Extract the (x, y) coordinate from the center of the cell holding the provided text.  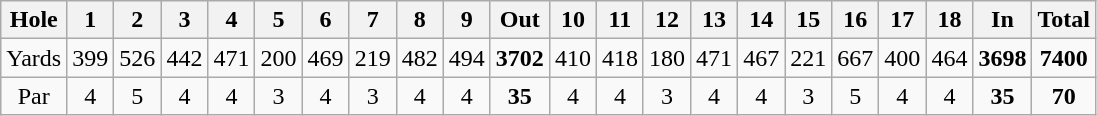
7400 (1064, 58)
464 (950, 58)
400 (902, 58)
410 (572, 58)
399 (90, 58)
2 (138, 20)
221 (808, 58)
3702 (520, 58)
70 (1064, 96)
200 (278, 58)
526 (138, 58)
667 (856, 58)
18 (950, 20)
Total (1064, 20)
10 (572, 20)
11 (620, 20)
In (1002, 20)
Yards (34, 58)
219 (372, 58)
467 (762, 58)
482 (420, 58)
Par (34, 96)
8 (420, 20)
494 (466, 58)
9 (466, 20)
7 (372, 20)
180 (666, 58)
469 (326, 58)
Out (520, 20)
442 (184, 58)
12 (666, 20)
14 (762, 20)
6 (326, 20)
17 (902, 20)
Hole (34, 20)
418 (620, 58)
15 (808, 20)
16 (856, 20)
13 (714, 20)
1 (90, 20)
3698 (1002, 58)
